From the cell containing the given text, extract its center point as (X, Y) coordinate. 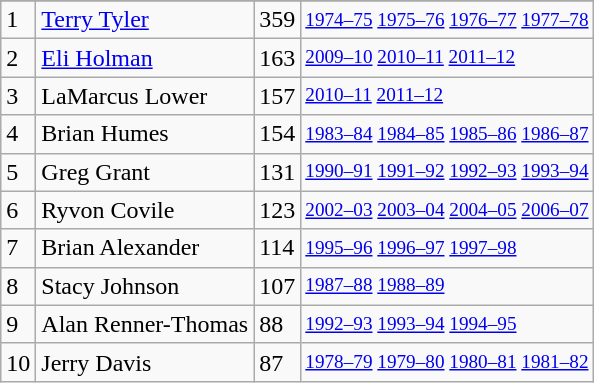
1974–75 1975–76 1976–77 1977–78 (447, 20)
Terry Tyler (145, 20)
2010–11 2011–12 (447, 96)
2009–10 2010–11 2011–12 (447, 58)
1978–79 1979–80 1980–81 1981–82 (447, 362)
Eli Holman (145, 58)
6 (18, 210)
87 (278, 362)
1990–91 1991–92 1992–93 1993–94 (447, 172)
2002–03 2003–04 2004–05 2006–07 (447, 210)
1995–96 1996–97 1997–98 (447, 248)
2 (18, 58)
Brian Alexander (145, 248)
88 (278, 324)
359 (278, 20)
107 (278, 286)
154 (278, 134)
Greg Grant (145, 172)
10 (18, 362)
Stacy Johnson (145, 286)
3 (18, 96)
131 (278, 172)
123 (278, 210)
5 (18, 172)
157 (278, 96)
1992–93 1993–94 1994–95 (447, 324)
Ryvon Covile (145, 210)
4 (18, 134)
Jerry Davis (145, 362)
163 (278, 58)
114 (278, 248)
1983–84 1984–85 1985–86 1986–87 (447, 134)
9 (18, 324)
LaMarcus Lower (145, 96)
7 (18, 248)
8 (18, 286)
Alan Renner-Thomas (145, 324)
1987–88 1988–89 (447, 286)
Brian Humes (145, 134)
1 (18, 20)
